Return the [X, Y] coordinate for the center point of the cell that contains the specified text.  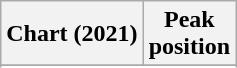
Peakposition [189, 34]
Chart (2021) [72, 34]
